Extract the (X, Y) coordinate from the center of the cell holding the provided text.  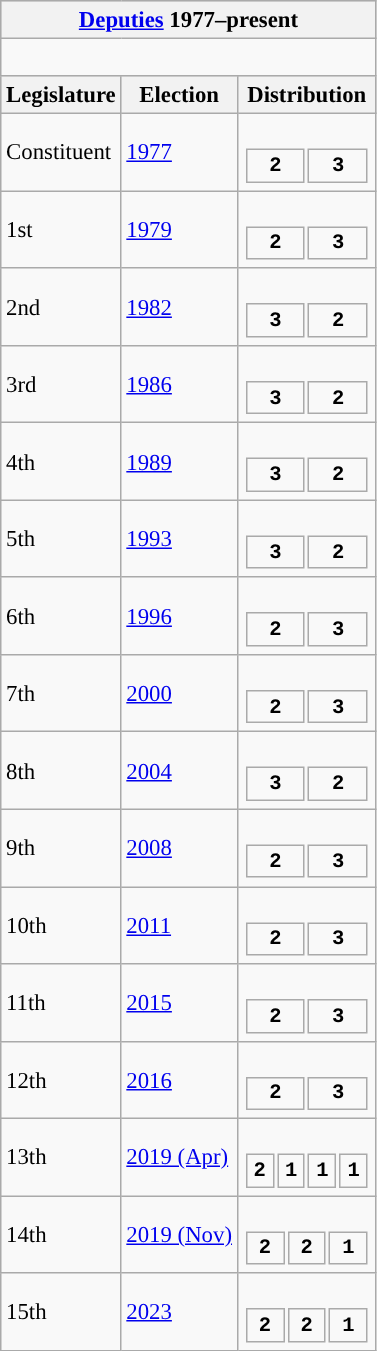
1979 (179, 230)
3rd (61, 384)
4th (61, 462)
2 1 1 1 (306, 1158)
12th (61, 1080)
8th (61, 770)
2019 (Nov) (179, 1234)
1993 (179, 538)
Legislature (61, 95)
2nd (61, 306)
1st (61, 230)
2015 (179, 1002)
2004 (179, 770)
1977 (179, 152)
1996 (179, 616)
Deputies 1977–present (188, 20)
11th (61, 1002)
10th (61, 926)
13th (61, 1158)
14th (61, 1234)
5th (61, 538)
7th (61, 694)
2016 (179, 1080)
1986 (179, 384)
1989 (179, 462)
Distribution (306, 95)
2008 (179, 848)
2019 (Apr) (179, 1158)
Election (179, 95)
9th (61, 848)
2023 (179, 1312)
Constituent (61, 152)
2000 (179, 694)
1982 (179, 306)
2011 (179, 926)
15th (61, 1312)
6th (61, 616)
